For the text-containing cell, return its midpoint in [x, y] coordinate format. 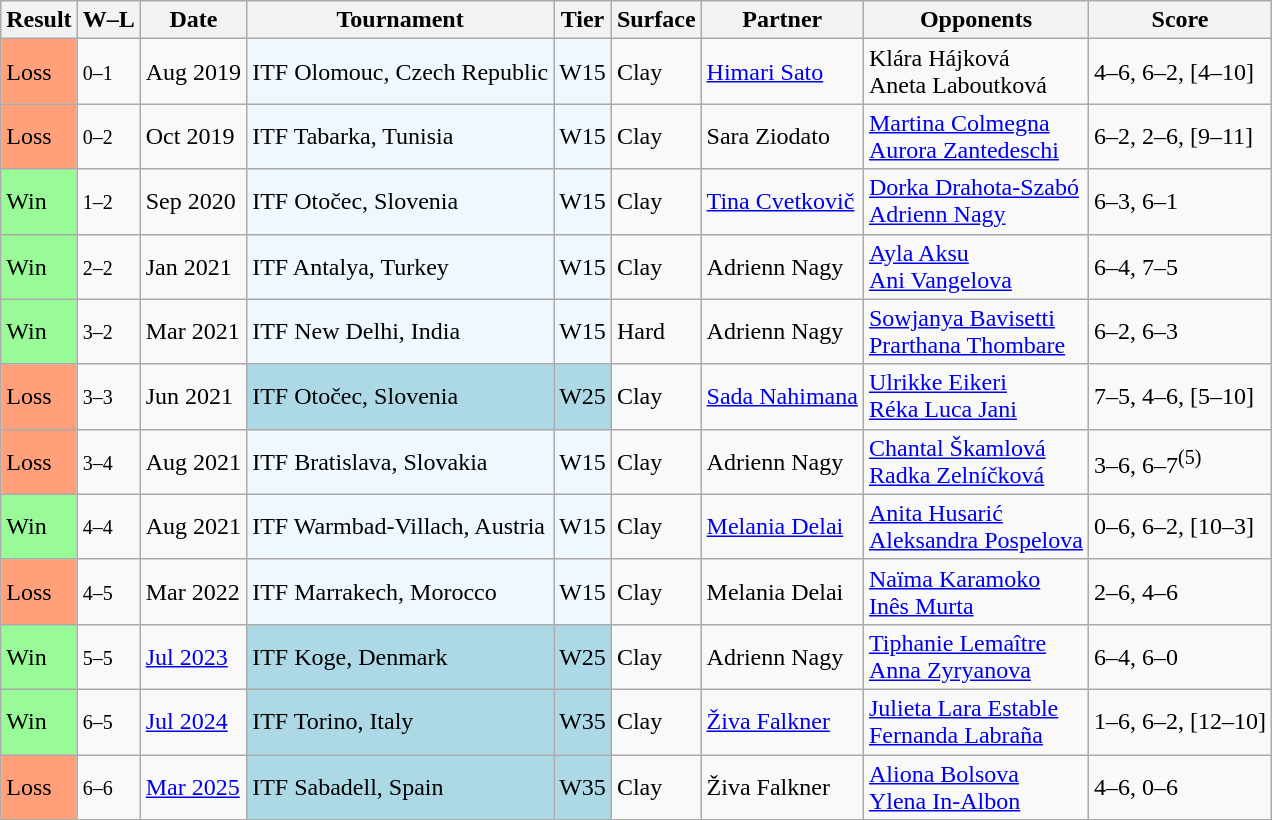
Martina Colmegna Aurora Zantedeschi [976, 136]
W–L [108, 20]
0–6, 6–2, [10–3] [1180, 526]
Jul 2024 [193, 722]
Result [39, 20]
0–1 [108, 72]
Oct 2019 [193, 136]
ITF Antalya, Turkey [400, 266]
3–2 [108, 332]
Klára Hájková Aneta Laboutková [976, 72]
Sowjanya Bavisetti Prarthana Thombare [976, 332]
Ayla Aksu Ani Vangelova [976, 266]
6–4, 7–5 [1180, 266]
Score [1180, 20]
Julieta Lara Estable Fernanda Labraña [976, 722]
6–6 [108, 786]
1–2 [108, 202]
ITF Koge, Denmark [400, 656]
ITF Warmbad-Villach, Austria [400, 526]
3–6, 6–7(5) [1180, 462]
ITF Sabadell, Spain [400, 786]
Tiphanie Lemaître Anna Zyryanova [976, 656]
Tournament [400, 20]
Tier [583, 20]
Anita Husarić Aleksandra Pospelova [976, 526]
ITF New Delhi, India [400, 332]
Mar 2021 [193, 332]
Himari Sato [782, 72]
6–5 [108, 722]
2–2 [108, 266]
Sada Nahimana [782, 396]
1–6, 6–2, [12–10] [1180, 722]
6–2, 6–3 [1180, 332]
5–5 [108, 656]
Aug 2019 [193, 72]
3–3 [108, 396]
Dorka Drahota-Szabó Adrienn Nagy [976, 202]
ITF Torino, Italy [400, 722]
6–3, 6–1 [1180, 202]
4–4 [108, 526]
4–6, 6–2, [4–10] [1180, 72]
Tina Cvetkovič [782, 202]
2–6, 4–6 [1180, 592]
3–4 [108, 462]
6–4, 6–0 [1180, 656]
Jul 2023 [193, 656]
0–2 [108, 136]
Sara Ziodato [782, 136]
Aliona Bolsova Ylena In-Albon [976, 786]
ITF Marrakech, Morocco [400, 592]
Hard [656, 332]
4–6, 0–6 [1180, 786]
ITF Olomouc, Czech Republic [400, 72]
ITF Tabarka, Tunisia [400, 136]
Jan 2021 [193, 266]
Mar 2025 [193, 786]
Jun 2021 [193, 396]
ITF Bratislava, Slovakia [400, 462]
4–5 [108, 592]
Chantal Škamlová Radka Zelníčková [976, 462]
Partner [782, 20]
7–5, 4–6, [5–10] [1180, 396]
Opponents [976, 20]
Ulrikke Eikeri Réka Luca Jani [976, 396]
Sep 2020 [193, 202]
6–2, 2–6, [9–11] [1180, 136]
Naïma Karamoko Inês Murta [976, 592]
Surface [656, 20]
Mar 2022 [193, 592]
Date [193, 20]
